Determine the (x, y) coordinate at the center of the cell enclosing the given text.  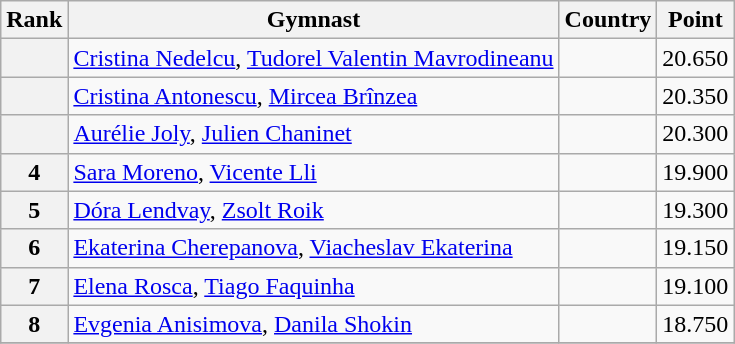
Cristina Antonescu, Mircea Brînzea (314, 96)
20.350 (696, 96)
19.100 (696, 286)
8 (34, 324)
19.900 (696, 172)
Gymnast (314, 20)
Cristina Nedelcu, Tudorel Valentin Mavrodineanu (314, 58)
20.650 (696, 58)
Elena Rosca, Tiago Faquinha (314, 286)
Rank (34, 20)
4 (34, 172)
Dóra Lendvay, Zsolt Roik (314, 210)
18.750 (696, 324)
19.150 (696, 248)
7 (34, 286)
Sara Moreno, Vicente Lli (314, 172)
Aurélie Joly, Julien Chaninet (314, 134)
20.300 (696, 134)
19.300 (696, 210)
Ekaterina Cherepanova, Viacheslav Ekaterina (314, 248)
6 (34, 248)
5 (34, 210)
Country (608, 20)
Point (696, 20)
Evgenia Anisimova, Danila Shokin (314, 324)
